Return (x, y) of the center of cell containing provided text 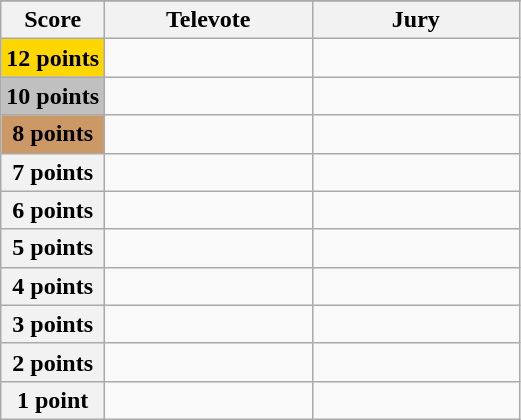
2 points (53, 362)
1 point (53, 400)
Televote (209, 20)
10 points (53, 96)
4 points (53, 286)
8 points (53, 134)
Jury (416, 20)
7 points (53, 172)
3 points (53, 324)
12 points (53, 58)
5 points (53, 248)
Score (53, 20)
6 points (53, 210)
